Detect which cell encompasses the target text, then output its (x, y) center coordinate. 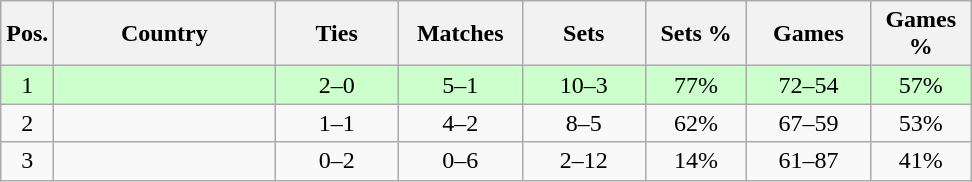
67–59 (809, 123)
62% (696, 123)
0–2 (337, 161)
8–5 (584, 123)
1 (28, 85)
1–1 (337, 123)
2 (28, 123)
Sets % (696, 34)
53% (920, 123)
57% (920, 85)
2–12 (584, 161)
61–87 (809, 161)
77% (696, 85)
Sets (584, 34)
Matches (460, 34)
Ties (337, 34)
Country (164, 34)
2–0 (337, 85)
4–2 (460, 123)
14% (696, 161)
5–1 (460, 85)
Pos. (28, 34)
41% (920, 161)
10–3 (584, 85)
0–6 (460, 161)
3 (28, 161)
Games % (920, 34)
72–54 (809, 85)
Games (809, 34)
